Locate the cell with the specified text and output its [X, Y] center coordinate. 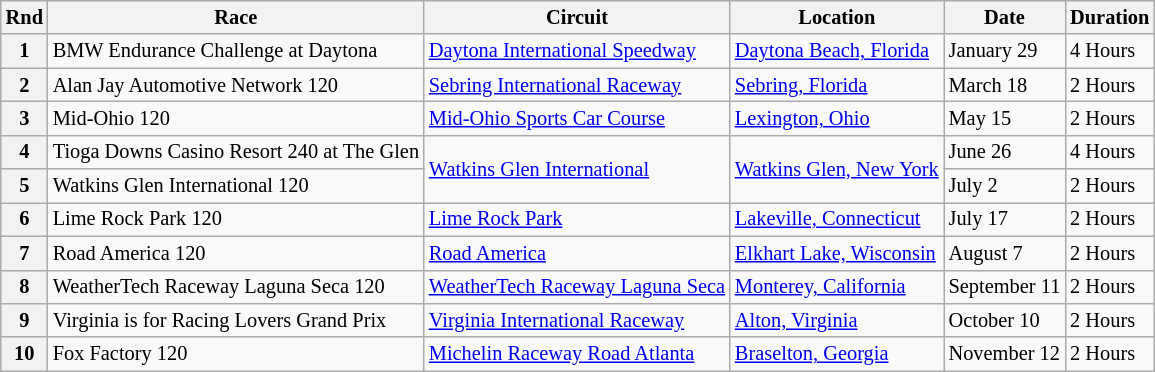
Date [1005, 17]
August 7 [1005, 253]
Monterey, California [837, 287]
3 [24, 118]
7 [24, 253]
Lime Rock Park [577, 219]
2 [24, 85]
July 17 [1005, 219]
Mid-Ohio Sports Car Course [577, 118]
Road America 120 [236, 253]
June 26 [1005, 152]
Tioga Downs Casino Resort 240 at The Glen [236, 152]
Lexington, Ohio [837, 118]
8 [24, 287]
Race [236, 17]
January 29 [1005, 51]
Watkins Glen International 120 [236, 186]
Duration [1110, 17]
Circuit [577, 17]
Watkins Glen, New York [837, 168]
WeatherTech Raceway Laguna Seca 120 [236, 287]
Rnd [24, 17]
1 [24, 51]
Braselton, Georgia [837, 354]
Mid-Ohio 120 [236, 118]
Alton, Virginia [837, 320]
Lakeville, Connecticut [837, 219]
Road America [577, 253]
Daytona Beach, Florida [837, 51]
Michelin Raceway Road Atlanta [577, 354]
5 [24, 186]
May 15 [1005, 118]
10 [24, 354]
Fox Factory 120 [236, 354]
Sebring, Florida [837, 85]
October 10 [1005, 320]
WeatherTech Raceway Laguna Seca [577, 287]
Lime Rock Park 120 [236, 219]
Alan Jay Automotive Network 120 [236, 85]
Virginia International Raceway [577, 320]
November 12 [1005, 354]
Location [837, 17]
9 [24, 320]
September 11 [1005, 287]
Sebring International Raceway [577, 85]
4 [24, 152]
Daytona International Speedway [577, 51]
6 [24, 219]
Virginia is for Racing Lovers Grand Prix [236, 320]
Watkins Glen International [577, 168]
BMW Endurance Challenge at Daytona [236, 51]
March 18 [1005, 85]
Elkhart Lake, Wisconsin [837, 253]
July 2 [1005, 186]
